Identify which cell holds the provided text, then report its (X, Y) central coordinate. 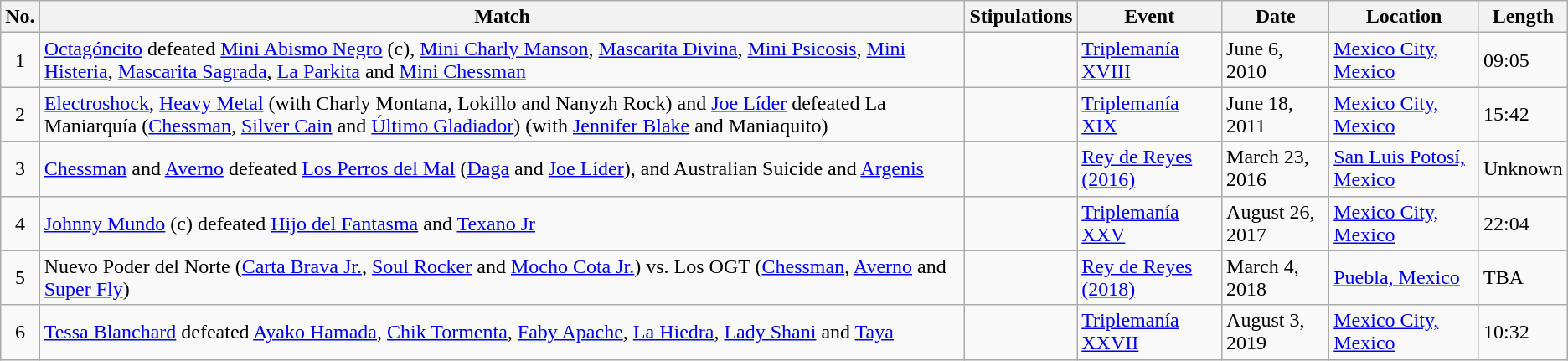
22:04 (1523, 223)
4 (20, 223)
10:32 (1523, 332)
Johnny Mundo (c) defeated Hijo del Fantasma and Texano Jr (503, 223)
6 (20, 332)
Triplemanía XVIII (1149, 60)
Unknown (1523, 169)
Triplemanía XIX (1149, 114)
Event (1149, 17)
Nuevo Poder del Norte (Carta Brava Jr., Soul Rocker and Mocho Cota Jr.) vs. Los OGT (Chessman, Averno and Super Fly) (503, 278)
1 (20, 60)
June 6, 2010 (1276, 60)
June 18, 2011 (1276, 114)
Date (1276, 17)
Chessman and Averno defeated Los Perros del Mal (Daga and Joe Líder), and Australian Suicide and Argenis (503, 169)
3 (20, 169)
Stipulations (1021, 17)
Match (503, 17)
Triplemanía XXV (1149, 223)
2 (20, 114)
No. (20, 17)
Location (1404, 17)
TBA (1523, 278)
Rey de Reyes (2018) (1149, 278)
San Luis Potosí, Mexico (1404, 169)
Triplemanía XXVII (1149, 332)
Puebla, Mexico (1404, 278)
March 4, 2018 (1276, 278)
Length (1523, 17)
August 26, 2017 (1276, 223)
Rey de Reyes (2016) (1149, 169)
15:42 (1523, 114)
5 (20, 278)
09:05 (1523, 60)
Tessa Blanchard defeated Ayako Hamada, Chik Tormenta, Faby Apache, La Hiedra, Lady Shani and Taya (503, 332)
August 3, 2019 (1276, 332)
March 23, 2016 (1276, 169)
